Detect which cell encompasses the target text, then output its (X, Y) center coordinate. 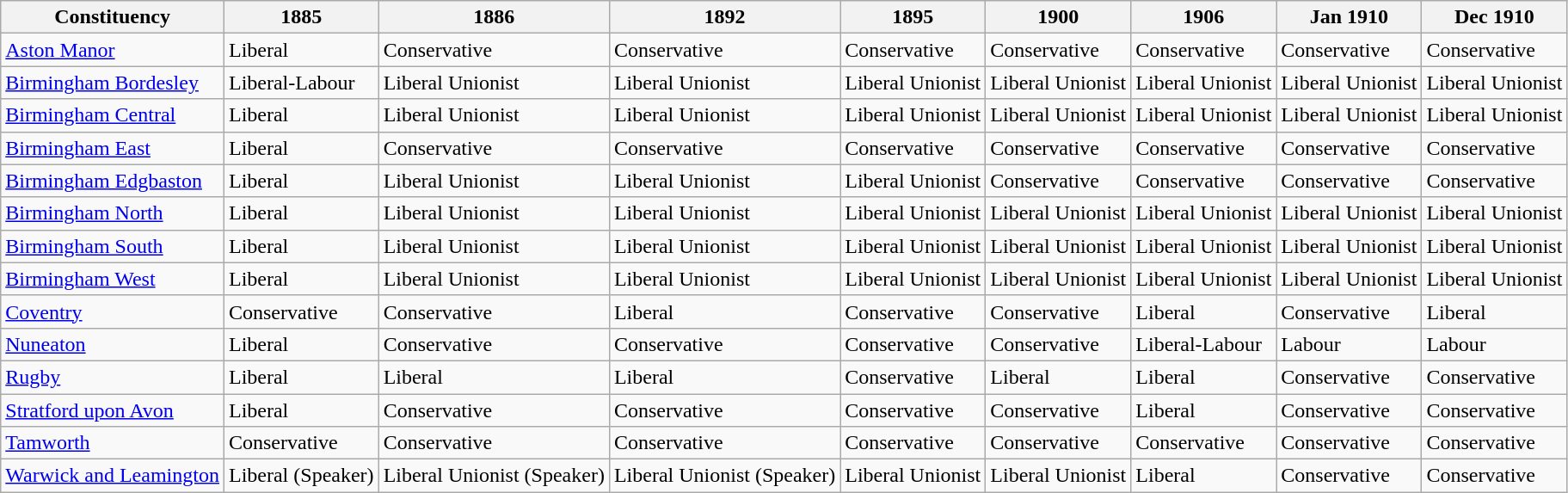
Birmingham Bordesley (113, 83)
1900 (1058, 17)
1906 (1204, 17)
1886 (494, 17)
Rugby (113, 377)
Birmingham Central (113, 115)
Birmingham West (113, 279)
1885 (301, 17)
Nuneaton (113, 344)
Warwick and Leamington (113, 476)
Liberal (Speaker) (301, 476)
Birmingham North (113, 213)
Birmingham Edgbaston (113, 181)
Birmingham East (113, 148)
Jan 1910 (1349, 17)
Birmingham South (113, 246)
Dec 1910 (1495, 17)
Tamworth (113, 443)
Stratford upon Avon (113, 410)
Aston Manor (113, 50)
Constituency (113, 17)
1892 (724, 17)
Coventry (113, 311)
1895 (913, 17)
